Return [x, y] of the center of cell containing provided text 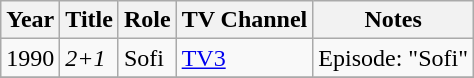
2+1 [90, 58]
Title [90, 20]
Year [30, 20]
TV3 [244, 58]
Episode: "Sofi" [394, 58]
Role [147, 20]
1990 [30, 58]
Sofi [147, 58]
Notes [394, 20]
TV Channel [244, 20]
